Identify which cell holds the provided text, then report its (x, y) central coordinate. 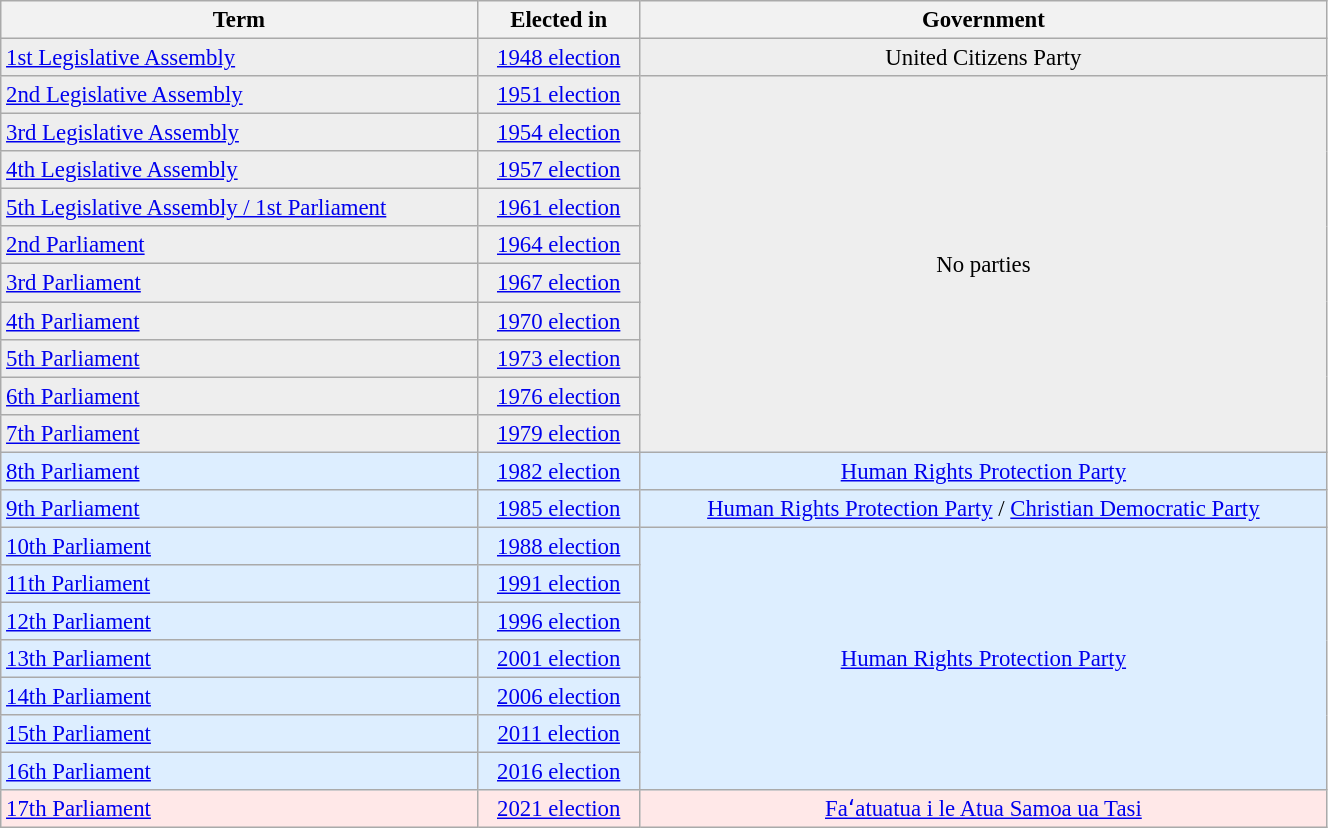
4th Parliament (239, 321)
No parties (983, 264)
6th Parliament (239, 396)
1988 election (558, 546)
16th Parliament (239, 772)
1970 election (558, 321)
1961 election (558, 208)
10th Parliament (239, 546)
14th Parliament (239, 697)
2016 election (558, 772)
1st Legislative Assembly (239, 58)
1951 election (558, 95)
15th Parliament (239, 734)
Faʻatuatua i le Atua Samoa ua Tasi (983, 809)
1976 election (558, 396)
Human Rights Protection Party / Christian Democratic Party (983, 509)
1985 election (558, 509)
2021 election (558, 809)
1996 election (558, 621)
11th Parliament (239, 584)
3rd Parliament (239, 283)
1967 election (558, 283)
1948 election (558, 58)
1979 election (558, 433)
1954 election (558, 133)
17th Parliament (239, 809)
2nd Legislative Assembly (239, 95)
Government (983, 20)
4th Legislative Assembly (239, 170)
2011 election (558, 734)
1964 election (558, 245)
United Citizens Party (983, 58)
3rd Legislative Assembly (239, 133)
5th Legislative Assembly / 1st Parliament (239, 208)
1991 election (558, 584)
8th Parliament (239, 471)
2006 election (558, 697)
1973 election (558, 358)
2001 election (558, 659)
Term (239, 20)
Elected in (558, 20)
12th Parliament (239, 621)
5th Parliament (239, 358)
13th Parliament (239, 659)
7th Parliament (239, 433)
1982 election (558, 471)
1957 election (558, 170)
9th Parliament (239, 509)
2nd Parliament (239, 245)
